Return [X, Y] of the center of cell containing provided text 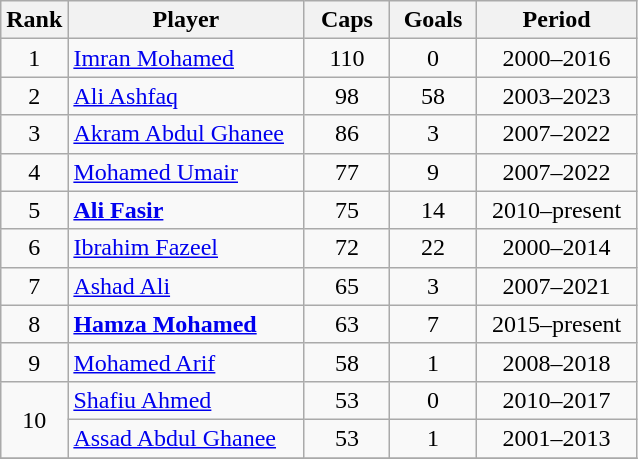
2000–2016 [556, 58]
5 [34, 210]
2015–present [556, 324]
77 [347, 172]
2000–2014 [556, 248]
Hamza Mohamed [186, 324]
14 [433, 210]
Akram Abdul Ghanee [186, 134]
2001–2013 [556, 438]
98 [347, 96]
Period [556, 20]
72 [347, 248]
63 [347, 324]
Mohamed Arif [186, 362]
Shafiu Ahmed [186, 400]
Caps [347, 20]
4 [34, 172]
2003–2023 [556, 96]
Mohamed Umair [186, 172]
2010–present [556, 210]
65 [347, 286]
6 [34, 248]
75 [347, 210]
Assad Abdul Ghanee [186, 438]
2 [34, 96]
2008–2018 [556, 362]
10 [34, 419]
Ibrahim Fazeel [186, 248]
2007–2021 [556, 286]
Goals [433, 20]
86 [347, 134]
Imran Mohamed [186, 58]
Ashad Ali [186, 286]
8 [34, 324]
22 [433, 248]
Ali Ashfaq [186, 96]
Rank [34, 20]
110 [347, 58]
Ali Fasir [186, 210]
Player [186, 20]
2010–2017 [556, 400]
